Output the [x, y] coordinate of the center of the cell containing the given text.  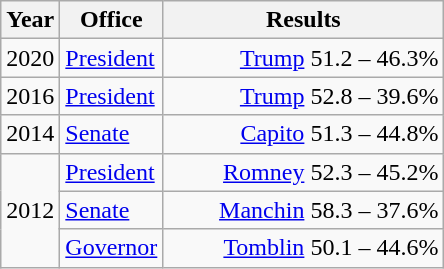
Tomblin 50.1 – 44.6% [304, 248]
Trump 51.2 – 46.3% [304, 58]
Capito 51.3 – 44.8% [304, 134]
2014 [30, 134]
Trump 52.8 – 39.6% [304, 96]
Results [304, 20]
2020 [30, 58]
Romney 52.3 – 45.2% [304, 172]
Office [112, 20]
Manchin 58.3 – 37.6% [304, 210]
2016 [30, 96]
Year [30, 20]
Governor [112, 248]
2012 [30, 210]
